Locate the cell with the specified text and output its (x, y) center coordinate. 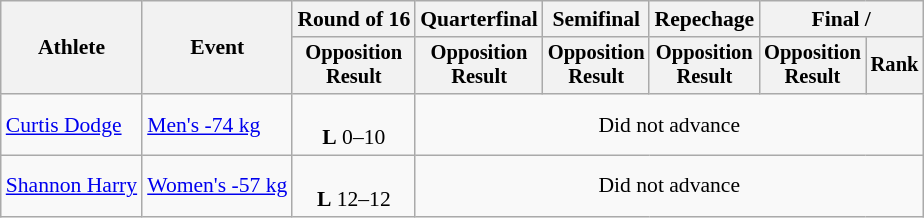
Final / (841, 19)
Event (217, 48)
L 0–10 (354, 124)
Semifinal (596, 19)
Athlete (72, 48)
Shannon Harry (72, 186)
Quarterfinal (479, 19)
Men's -74 kg (217, 124)
L 12–12 (354, 186)
Rank (895, 66)
Round of 16 (354, 19)
Curtis Dodge (72, 124)
Women's -57 kg (217, 186)
Repechage (704, 19)
